Locate the cell with the specified text and output its [x, y] center coordinate. 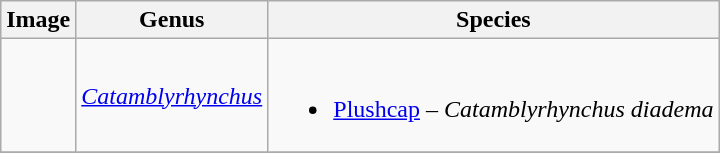
Genus [172, 20]
Image [38, 20]
Plushcap – Catamblyrhynchus diadema [494, 96]
Species [494, 20]
Catamblyrhynchus [172, 96]
